Locate the cell with the specified text and output its (X, Y) center coordinate. 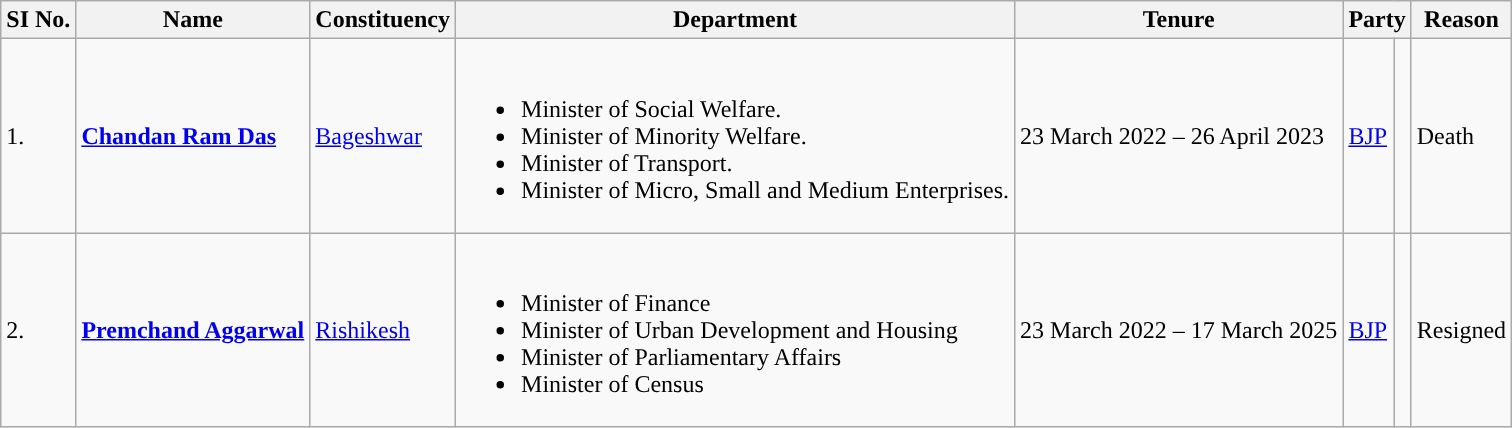
SI No. (38, 20)
23 March 2022 – 26 April 2023 (1179, 136)
23 March 2022 – 17 March 2025 (1179, 330)
Minister of FinanceMinister of Urban Development and HousingMinister of Parliamentary AffairsMinister of Census (736, 330)
2. (38, 330)
1. (38, 136)
Party (1377, 20)
Department (736, 20)
Constituency (383, 20)
Death (1461, 136)
Reason (1461, 20)
Minister of Social Welfare.Minister of Minority Welfare.Minister of Transport.Minister of Micro, Small and Medium Enterprises. (736, 136)
Tenure (1179, 20)
Bageshwar (383, 136)
Premchand Aggarwal (193, 330)
Name (193, 20)
Resigned (1461, 330)
Chandan Ram Das (193, 136)
Rishikesh (383, 330)
